Search for the cell housing the specified text and yield its [X, Y] center coordinate. 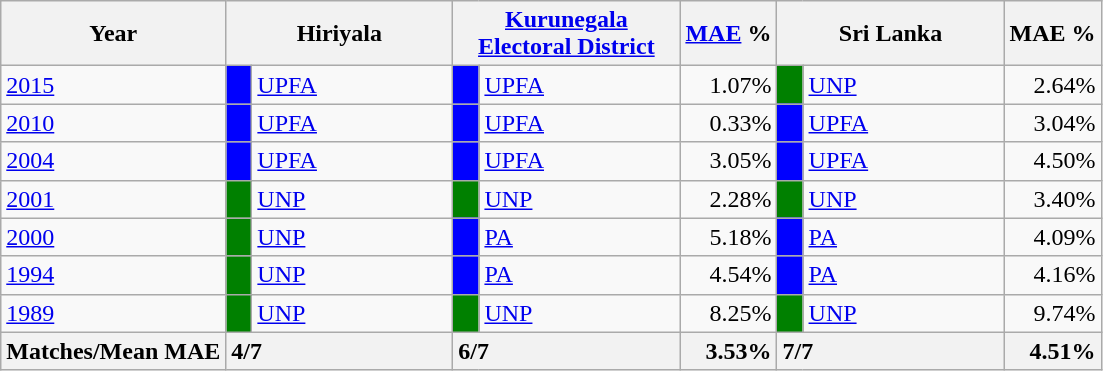
4.09% [1052, 237]
4.50% [1052, 161]
1994 [114, 275]
Hiriyala [340, 34]
1989 [114, 313]
2000 [114, 237]
9.74% [1052, 313]
0.33% [728, 123]
4.16% [1052, 275]
2.28% [728, 199]
2.64% [1052, 85]
3.40% [1052, 199]
3.53% [728, 351]
4.54% [728, 275]
Matches/Mean MAE [114, 351]
Kurunegala Electoral District [566, 34]
3.05% [728, 161]
4.51% [1052, 351]
7/7 [890, 351]
3.04% [1052, 123]
5.18% [728, 237]
6/7 [566, 351]
4/7 [340, 351]
2001 [114, 199]
8.25% [728, 313]
2004 [114, 161]
2010 [114, 123]
2015 [114, 85]
Sri Lanka [890, 34]
Year [114, 34]
1.07% [728, 85]
